Detect which cell encompasses the target text, then output its (X, Y) center coordinate. 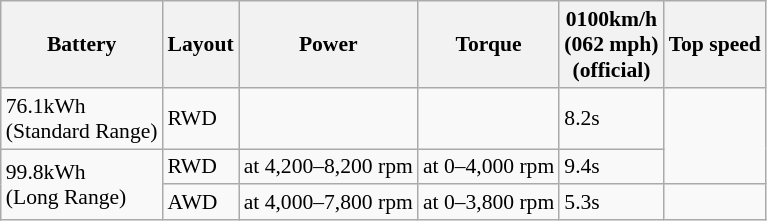
Layout (201, 44)
Power (328, 44)
99.8kWh(Long Range) (82, 184)
at 4,000–7,800 rpm (328, 203)
8.2s (611, 118)
Torque (488, 44)
at 0–4,000 rpm (488, 167)
at 0–3,800 rpm (488, 203)
Top speed (715, 44)
0100km/h(062 mph)(official) (611, 44)
Battery (82, 44)
AWD (201, 203)
76.1kWh(Standard Range) (82, 118)
at 4,200–8,200 rpm (328, 167)
9.4s (611, 167)
5.3s (611, 203)
